Determine the (X, Y) coordinate at the center of the cell enclosing the given text.  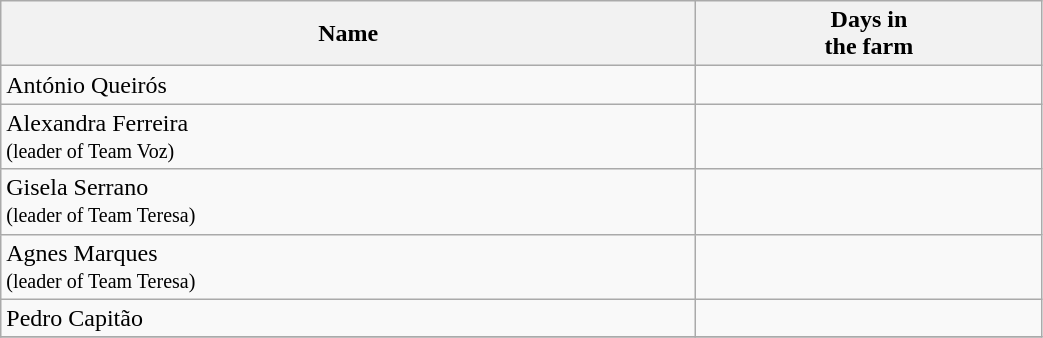
António Queirós (348, 85)
Agnes Marques(leader of Team Teresa) (348, 266)
Alexandra Ferreira(leader of Team Voz) (348, 136)
Days inthe farm (869, 34)
Name (348, 34)
Pedro Capitão (348, 318)
Gisela Serrano(leader of Team Teresa) (348, 202)
